Determine the [X, Y] coordinate at the center of the cell enclosing the given text.  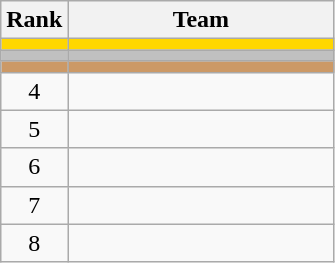
5 [34, 129]
Team [201, 20]
8 [34, 243]
4 [34, 91]
Rank [34, 20]
7 [34, 205]
6 [34, 167]
